Return the (X, Y) coordinate for the center point of the cell that contains the specified text.  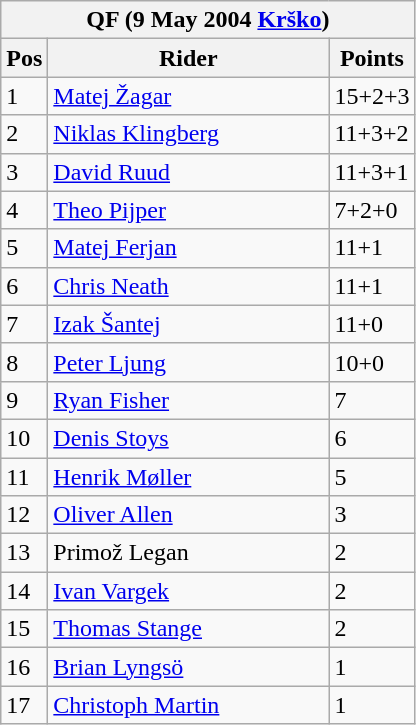
Ryan Fisher (188, 400)
Thomas Stange (188, 629)
Matej Ferjan (188, 248)
Christoph Martin (188, 705)
Peter Ljung (188, 362)
11+0 (372, 324)
14 (24, 591)
13 (24, 553)
Denis Stoys (188, 438)
11+3+2 (372, 134)
Rider (188, 58)
17 (24, 705)
Oliver Allen (188, 515)
QF (9 May 2004 Krško) (208, 20)
8 (24, 362)
Henrik Møller (188, 477)
12 (24, 515)
11+3+1 (372, 172)
Matej Žagar (188, 96)
11 (24, 477)
7+2+0 (372, 210)
Theo Pijper (188, 210)
David Ruud (188, 172)
Izak Šantej (188, 324)
Chris Neath (188, 286)
16 (24, 667)
10+0 (372, 362)
9 (24, 400)
Points (372, 58)
Brian Lyngsö (188, 667)
Ivan Vargek (188, 591)
15+2+3 (372, 96)
Niklas Klingberg (188, 134)
15 (24, 629)
Pos (24, 58)
10 (24, 438)
4 (24, 210)
Primož Legan (188, 553)
